Return the [x, y] coordinate for the center point of the cell that contains the specified text.  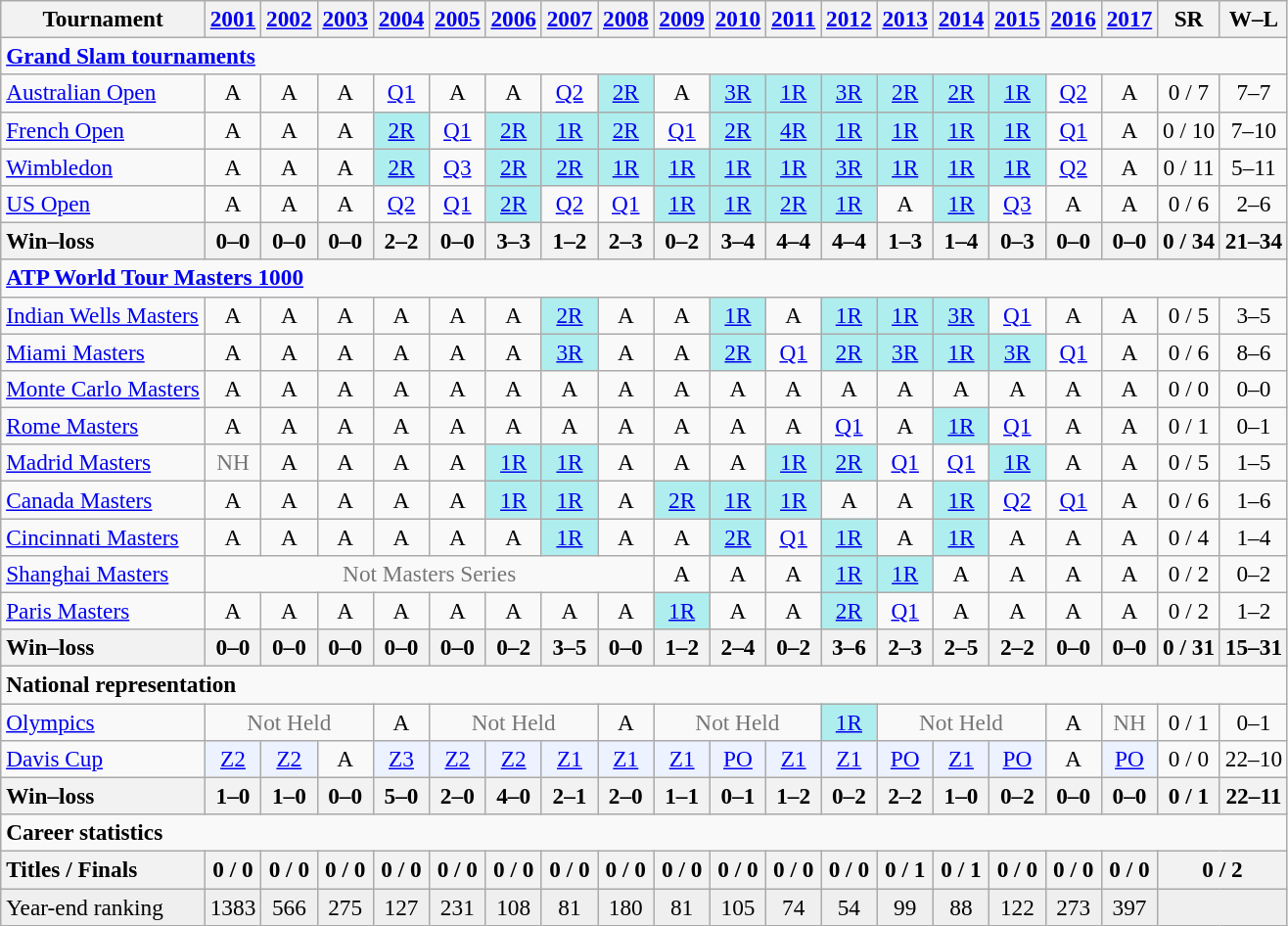
2013 [904, 19]
0 / 11 [1189, 166]
2009 [681, 19]
2014 [961, 19]
Madrid Masters [104, 463]
8–6 [1253, 351]
566 [290, 906]
15–31 [1253, 648]
Monte Carlo Masters [104, 389]
2010 [738, 19]
99 [904, 906]
2004 [401, 19]
Career statistics [644, 832]
231 [458, 906]
National representation [644, 684]
Shanghai Masters [104, 574]
0 / 7 [1189, 93]
0–3 [1018, 241]
1–3 [904, 241]
3–6 [850, 648]
122 [1018, 906]
127 [401, 906]
2006 [513, 19]
Wimbledon [104, 166]
3–4 [738, 241]
2–5 [961, 648]
21–34 [1253, 241]
0 / 31 [1189, 648]
2012 [850, 19]
2015 [1018, 19]
2011 [794, 19]
88 [961, 906]
Indian Wells Masters [104, 315]
French Open [104, 130]
Miami Masters [104, 351]
22–10 [1253, 759]
5–11 [1253, 166]
74 [794, 906]
Not Masters Series [429, 574]
397 [1129, 906]
Grand Slam tournaments [644, 56]
W–L [1253, 19]
0 / 34 [1189, 241]
22–11 [1253, 796]
2–4 [738, 648]
180 [626, 906]
Rome Masters [104, 426]
2–1 [570, 796]
275 [345, 906]
US Open [104, 204]
0 / 4 [1189, 536]
Tournament [104, 19]
2007 [570, 19]
4R [794, 130]
ATP World Tour Masters 1000 [644, 278]
Titles / Finals [104, 869]
1383 [233, 906]
Olympics [104, 721]
2001 [233, 19]
273 [1073, 906]
1–1 [681, 796]
2016 [1073, 19]
3–3 [513, 241]
2017 [1129, 19]
2002 [290, 19]
105 [738, 906]
5–0 [401, 796]
1–6 [1253, 499]
2003 [345, 19]
7–10 [1253, 130]
2008 [626, 19]
2–6 [1253, 204]
Paris Masters [104, 611]
Davis Cup [104, 759]
0 / 10 [1189, 130]
4–0 [513, 796]
SR [1189, 19]
108 [513, 906]
Canada Masters [104, 499]
Year-end ranking [104, 906]
7–7 [1253, 93]
54 [850, 906]
Australian Open [104, 93]
Cincinnati Masters [104, 536]
2005 [458, 19]
1–5 [1253, 463]
Z3 [401, 759]
